Determine the (X, Y) coordinate at the center of the cell enclosing the given text.  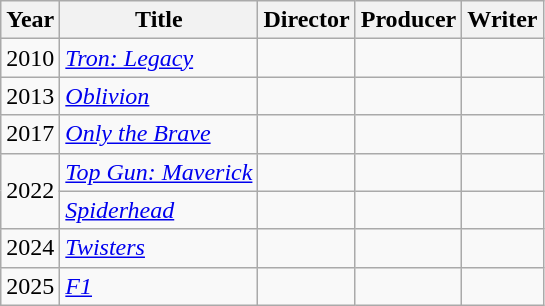
Writer (502, 20)
Year (30, 20)
2022 (30, 191)
F1 (159, 286)
2017 (30, 134)
Tron: Legacy (159, 58)
2013 (30, 96)
Spiderhead (159, 210)
Title (159, 20)
2024 (30, 248)
2025 (30, 286)
Director (306, 20)
Oblivion (159, 96)
Top Gun: Maverick (159, 172)
Twisters (159, 248)
Only the Brave (159, 134)
2010 (30, 58)
Producer (408, 20)
